Pinpoint the cell where the given text exists, returning its (x, y) midpoint coordinate. 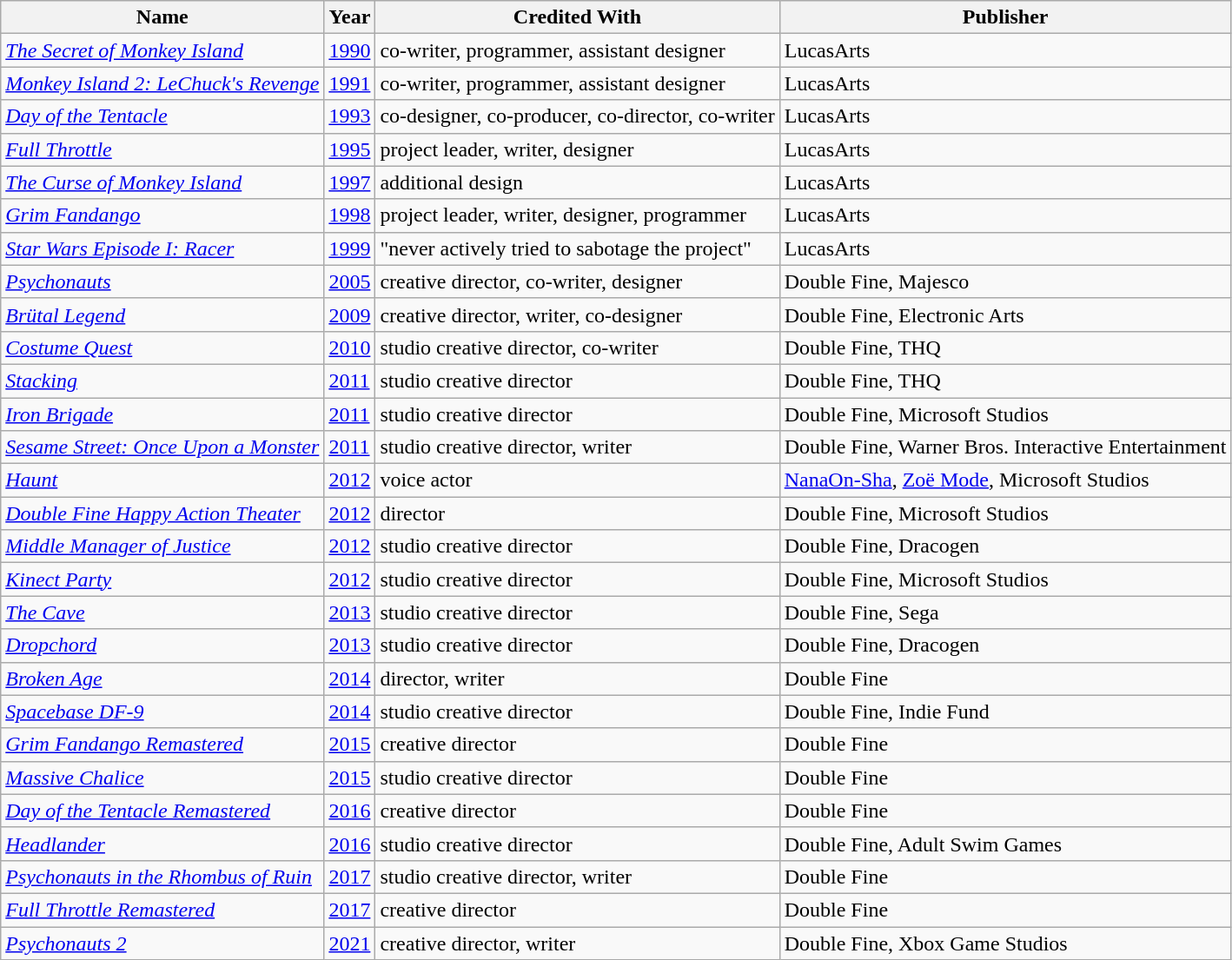
The Cave (162, 612)
Publisher (1005, 17)
Stacking (162, 381)
The Secret of Monkey Island (162, 50)
2009 (349, 314)
Grim Fandango (162, 215)
Iron Brigade (162, 414)
project leader, writer, designer (577, 149)
Monkey Island 2: LeChuck's Revenge (162, 83)
co-designer, co-producer, co-director, co-writer (577, 116)
Double Fine, Electronic Arts (1005, 314)
1990 (349, 50)
Day of the Tentacle Remastered (162, 811)
Sesame Street: Once Upon a Monster (162, 447)
"never actively tried to sabotage the project" (577, 248)
Psychonauts in the Rhombus of Ruin (162, 877)
Day of the Tentacle (162, 116)
Star Wars Episode I: Racer (162, 248)
Dropchord (162, 646)
1997 (349, 182)
1995 (349, 149)
1993 (349, 116)
Psychonauts 2 (162, 943)
2005 (349, 281)
voice actor (577, 480)
Credited With (577, 17)
Double Fine, Sega (1005, 612)
Massive Chalice (162, 778)
NanaOn-Sha, Zoë Mode, Microsoft Studios (1005, 480)
1998 (349, 215)
The Curse of Monkey Island (162, 182)
director (577, 513)
project leader, writer, designer, programmer (577, 215)
Haunt (162, 480)
director, writer (577, 679)
Double Fine, Majesco (1005, 281)
1991 (349, 83)
Double Fine, Xbox Game Studios (1005, 943)
Costume Quest (162, 348)
Spacebase DF-9 (162, 712)
Double Fine, Warner Bros. Interactive Entertainment (1005, 447)
Psychonauts (162, 281)
creative director, writer, co-designer (577, 314)
2010 (349, 348)
1999 (349, 248)
creative director, writer (577, 943)
Middle Manager of Justice (162, 546)
Grim Fandango Remastered (162, 745)
creative director, co-writer, designer (577, 281)
Full Throttle Remastered (162, 910)
Double Fine, Adult Swim Games (1005, 844)
Full Throttle (162, 149)
Kinect Party (162, 579)
Headlander (162, 844)
Year (349, 17)
2021 (349, 943)
Double Fine, Indie Fund (1005, 712)
studio creative director, co-writer (577, 348)
additional design (577, 182)
Name (162, 17)
Brütal Legend (162, 314)
Broken Age (162, 679)
Double Fine Happy Action Theater (162, 513)
